For the text-containing cell, return its midpoint in [x, y] coordinate format. 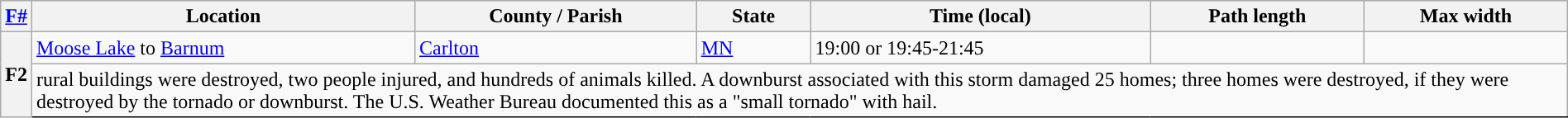
Max width [1465, 17]
Path length [1257, 17]
Moose Lake to Barnum [223, 48]
F# [17, 17]
Carlton [556, 48]
MN [753, 48]
Time (local) [981, 17]
County / Parish [556, 17]
State [753, 17]
F2 [17, 74]
Location [223, 17]
19:00 or 19:45-21:45 [981, 48]
